Output the [x, y] coordinate of the center of the cell containing the given text.  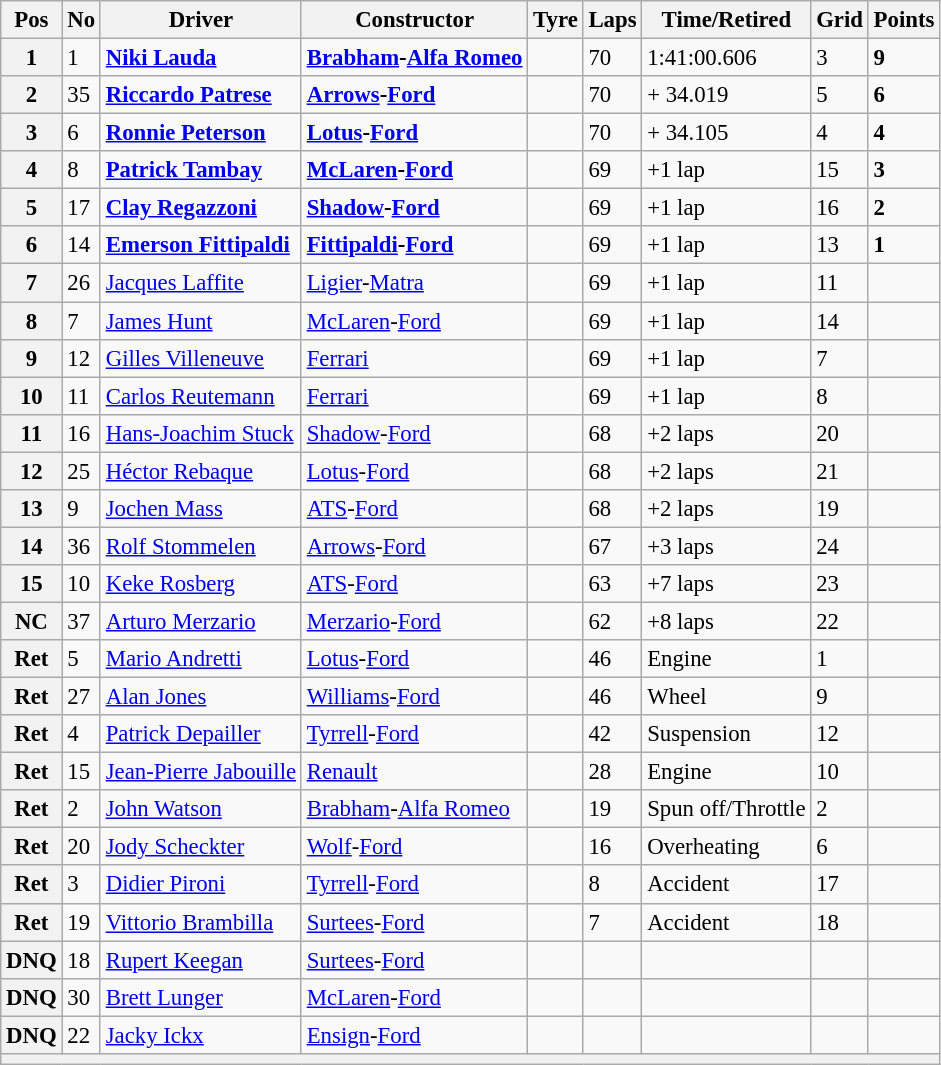
Rupert Keegan [200, 960]
Alan Jones [200, 697]
Overheating [726, 847]
Didier Pironi [200, 885]
25 [81, 471]
21 [840, 471]
Vittorio Brambilla [200, 922]
37 [81, 621]
Keke Rosberg [200, 584]
27 [81, 697]
Driver [200, 20]
Patrick Tambay [200, 170]
Ligier-Matra [414, 283]
Suspension [726, 734]
24 [840, 546]
Arturo Merzario [200, 621]
Gilles Villeneuve [200, 358]
Wolf-Ford [414, 847]
+ 34.105 [726, 133]
Jody Scheckter [200, 847]
Grid [840, 20]
Patrick Depailler [200, 734]
Pos [32, 20]
67 [612, 546]
28 [612, 772]
Brett Lunger [200, 997]
+7 laps [726, 584]
26 [81, 283]
Ensign-Ford [414, 1035]
Jochen Mass [200, 509]
Héctor Rebaque [200, 471]
Jacky Ickx [200, 1035]
Williams-Ford [414, 697]
James Hunt [200, 321]
Riccardo Patrese [200, 95]
Merzario-Ford [414, 621]
+ 34.019 [726, 95]
Points [904, 20]
Wheel [726, 697]
Renault [414, 772]
+3 laps [726, 546]
Rolf Stommelen [200, 546]
Jean-Pierre Jabouille [200, 772]
John Watson [200, 809]
62 [612, 621]
Spun off/Throttle [726, 809]
No [81, 20]
Constructor [414, 20]
Time/Retired [726, 20]
23 [840, 584]
42 [612, 734]
36 [81, 546]
Ronnie Peterson [200, 133]
Niki Lauda [200, 58]
Fittipaldi-Ford [414, 245]
+8 laps [726, 621]
Mario Andretti [200, 659]
Jacques Laffite [200, 283]
Laps [612, 20]
Tyre [556, 20]
63 [612, 584]
30 [81, 997]
Hans-Joachim Stuck [200, 433]
1:41:00.606 [726, 58]
35 [81, 95]
Emerson Fittipaldi [200, 245]
NC [32, 621]
Clay Regazzoni [200, 208]
Carlos Reutemann [200, 396]
